Pinpoint the cell where the given text exists, returning its (x, y) midpoint coordinate. 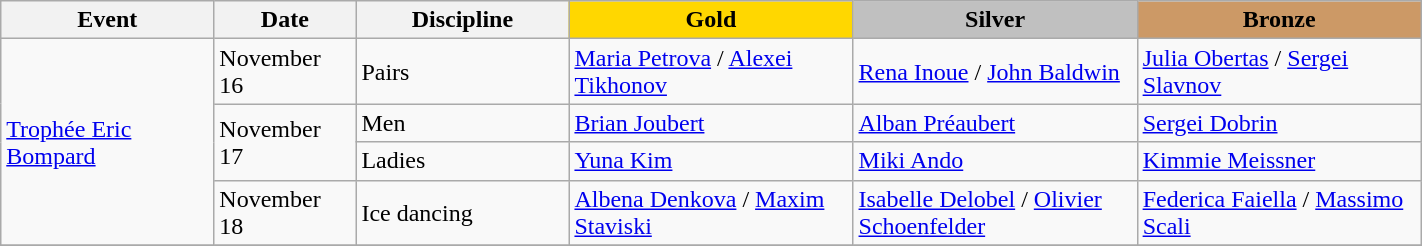
Date (285, 20)
Ladies (462, 161)
Trophée Eric Bompard (108, 142)
Alban Préaubert (995, 123)
Isabelle Delobel / Olivier Schoenfelder (995, 212)
Albena Denkova / Maxim Staviski (711, 212)
Federica Faiella / Massimo Scali (1279, 212)
Pairs (462, 72)
November 16 (285, 72)
Bronze (1279, 20)
Men (462, 123)
Julia Obertas / Sergei Slavnov (1279, 72)
Gold (711, 20)
November 18 (285, 212)
Yuna Kim (711, 161)
Maria Petrova / Alexei Tikhonov (711, 72)
Sergei Dobrin (1279, 123)
Silver (995, 20)
November 17 (285, 142)
Event (108, 20)
Brian Joubert (711, 123)
Kimmie Meissner (1279, 161)
Ice dancing (462, 212)
Discipline (462, 20)
Miki Ando (995, 161)
Rena Inoue / John Baldwin (995, 72)
